Return the (X, Y) coordinate for the center point of the cell that contains the specified text.  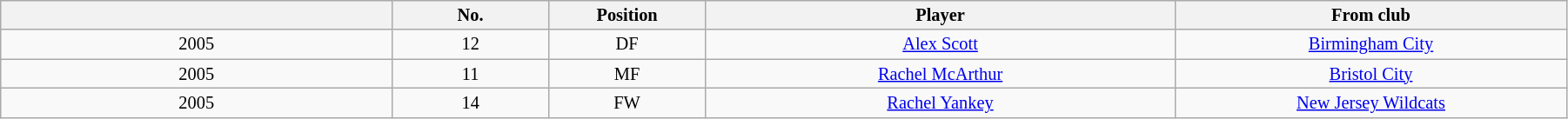
No. (471, 15)
11 (471, 74)
MF (627, 74)
12 (471, 44)
Rachel Yankey (941, 102)
Alex Scott (941, 44)
14 (471, 102)
Bristol City (1371, 74)
DF (627, 44)
Position (627, 15)
FW (627, 102)
New Jersey Wildcats (1371, 102)
Rachel McArthur (941, 74)
From club (1371, 15)
Birmingham City (1371, 44)
Player (941, 15)
